Determine the [X, Y] coordinate at the center of the cell enclosing the given text.  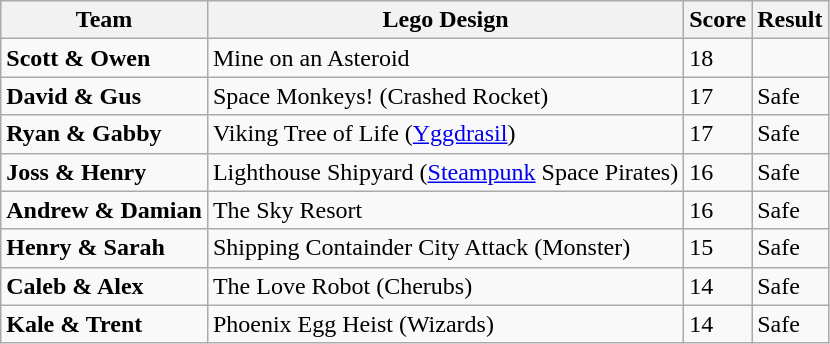
The Sky Resort [445, 210]
15 [718, 248]
Team [104, 20]
David & Gus [104, 96]
Kale & Trent [104, 324]
Space Monkeys! (Crashed Rocket) [445, 96]
Mine on an Asteroid [445, 58]
Joss & Henry [104, 172]
Lego Design [445, 20]
Henry & Sarah [104, 248]
Result [790, 20]
Shipping Containder City Attack (Monster) [445, 248]
Caleb & Alex [104, 286]
Andrew & Damian [104, 210]
The Love Robot (Cherubs) [445, 286]
Lighthouse Shipyard (Steampunk Space Pirates) [445, 172]
18 [718, 58]
Phoenix Egg Heist (Wizards) [445, 324]
Viking Tree of Life (Yggdrasil) [445, 134]
Scott & Owen [104, 58]
Score [718, 20]
Ryan & Gabby [104, 134]
